Find where the given text appears and provide that cell's center as [x, y] coordinate. 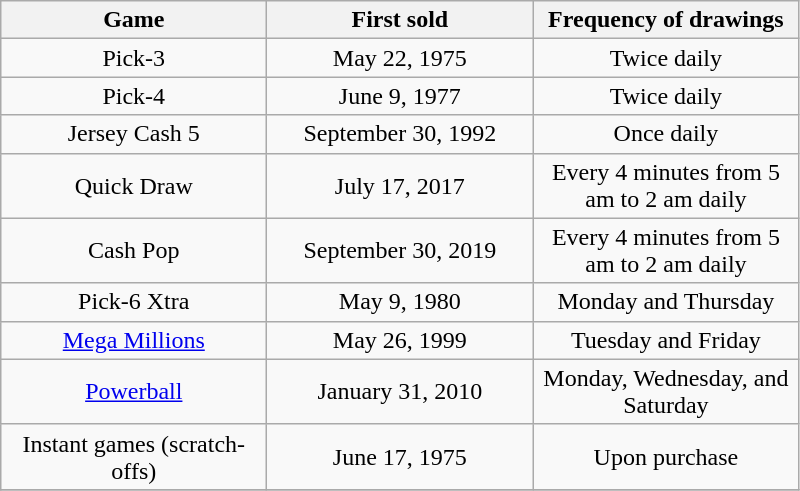
Tuesday and Friday [666, 340]
September 30, 2019 [400, 250]
Jersey Cash 5 [134, 134]
May 9, 1980 [400, 302]
July 17, 2017 [400, 186]
June 17, 1975 [400, 456]
Game [134, 20]
Monday, Wednesday, and Saturday [666, 392]
January 31, 2010 [400, 392]
Powerball [134, 392]
Pick-4 [134, 96]
Monday and Thursday [666, 302]
June 9, 1977 [400, 96]
September 30, 1992 [400, 134]
May 26, 1999 [400, 340]
Cash Pop [134, 250]
Pick-3 [134, 58]
Instant games (scratch-offs) [134, 456]
Once daily [666, 134]
Quick Draw [134, 186]
Mega Millions [134, 340]
May 22, 1975 [400, 58]
Pick-6 Xtra [134, 302]
Upon purchase [666, 456]
Frequency of drawings [666, 20]
First sold [400, 20]
